Return [x, y] of the center of cell containing provided text 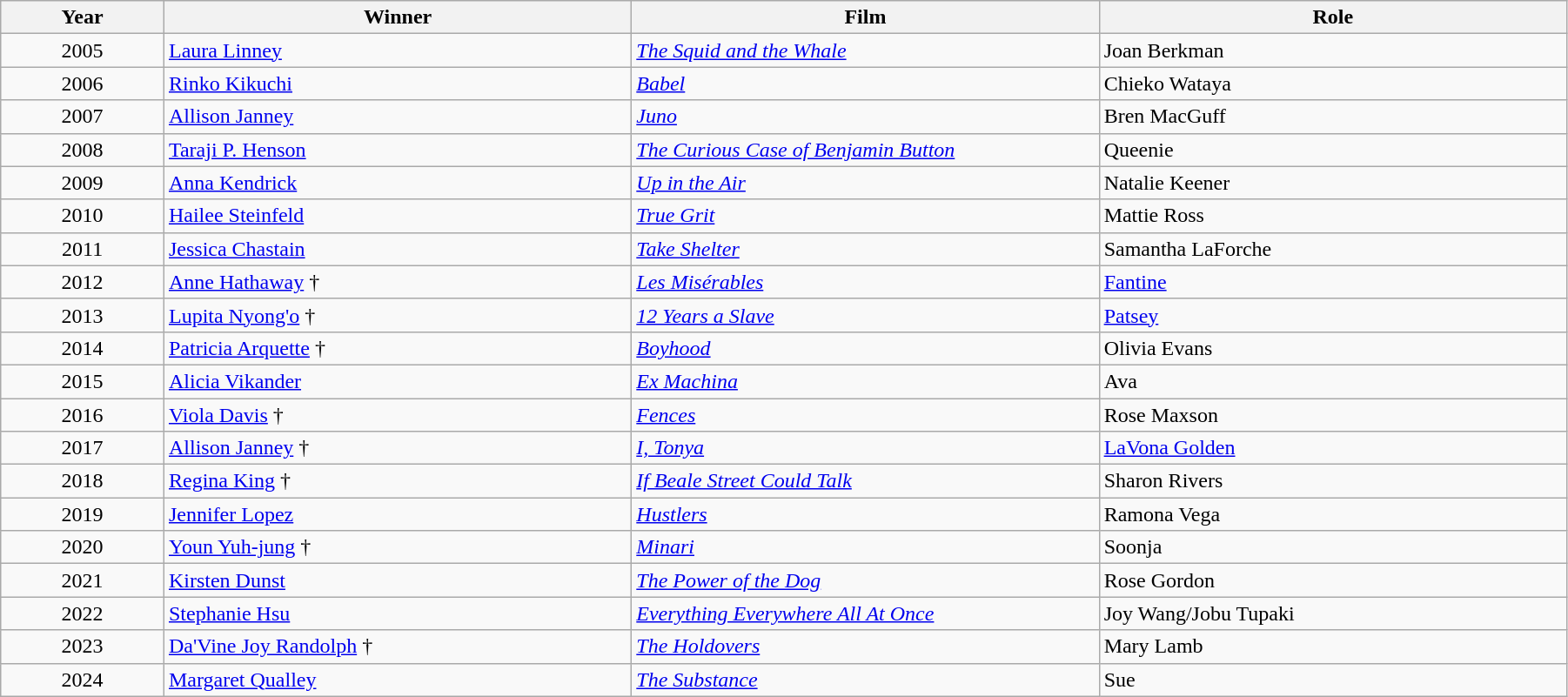
2014 [83, 348]
Samantha LaForche [1333, 249]
Patricia Arquette † [397, 348]
Les Misérables [865, 282]
Allison Janney [397, 117]
Hustlers [865, 514]
The Substance [865, 680]
2021 [83, 580]
Youn Yuh-jung † [397, 547]
2022 [83, 613]
LaVona Golden [1333, 448]
Joan Berkman [1333, 50]
Jessica Chastain [397, 249]
Anna Kendrick [397, 183]
12 Years a Slave [865, 315]
Lupita Nyong'o † [397, 315]
Mattie Ross [1333, 216]
Film [865, 17]
Ava [1333, 381]
2011 [83, 249]
Rinko Kikuchi [397, 84]
Laura Linney [397, 50]
Take Shelter [865, 249]
Jennifer Lopez [397, 514]
Year [83, 17]
Da'Vine Joy Randolph † [397, 647]
Soonja [1333, 547]
Sue [1333, 680]
Everything Everywhere All At Once [865, 613]
The Power of the Dog [865, 580]
2006 [83, 84]
The Squid and the Whale [865, 50]
Ramona Vega [1333, 514]
Chieko Wataya [1333, 84]
Ex Machina [865, 381]
Queenie [1333, 150]
2019 [83, 514]
Joy Wang/Jobu Tupaki [1333, 613]
Boyhood [865, 348]
2020 [83, 547]
True Grit [865, 216]
I, Tonya [865, 448]
Anne Hathaway † [397, 282]
Bren MacGuff [1333, 117]
2012 [83, 282]
Winner [397, 17]
The Curious Case of Benjamin Button [865, 150]
Patsey [1333, 315]
Rose Gordon [1333, 580]
The Holdovers [865, 647]
Olivia Evans [1333, 348]
2013 [83, 315]
Viola Davis † [397, 415]
2005 [83, 50]
2010 [83, 216]
Up in the Air [865, 183]
Mary Lamb [1333, 647]
Fantine [1333, 282]
2008 [83, 150]
2018 [83, 481]
If Beale Street Could Talk [865, 481]
2009 [83, 183]
2017 [83, 448]
Natalie Keener [1333, 183]
Babel [865, 84]
2023 [83, 647]
Kirsten Dunst [397, 580]
2007 [83, 117]
Margaret Qualley [397, 680]
Hailee Steinfeld [397, 216]
2015 [83, 381]
Minari [865, 547]
Regina King † [397, 481]
2016 [83, 415]
Fences [865, 415]
Juno [865, 117]
2024 [83, 680]
Stephanie Hsu [397, 613]
Allison Janney † [397, 448]
Taraji P. Henson [397, 150]
Rose Maxson [1333, 415]
Alicia Vikander [397, 381]
Role [1333, 17]
Sharon Rivers [1333, 481]
